Locate the cell with the specified text and output its [x, y] center coordinate. 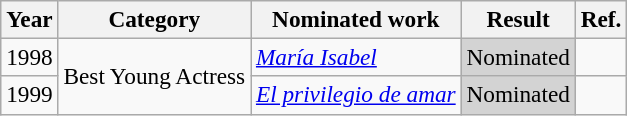
Best Young Actress [154, 76]
Result [518, 19]
1999 [30, 95]
Category [154, 19]
Nominated work [356, 19]
El privilegio de amar [356, 95]
María Isabel [356, 57]
1998 [30, 57]
Ref. [600, 19]
Year [30, 19]
